Capture the cell that displays the provided text and extract its [x, y] central coordinate. 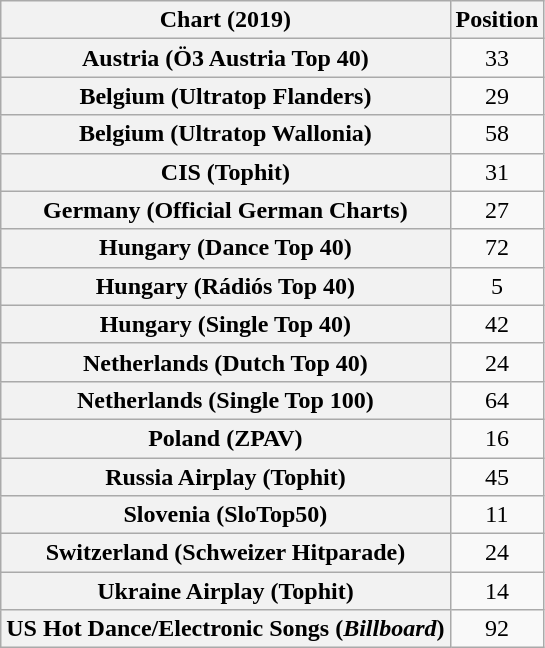
14 [497, 591]
Russia Airplay (Tophit) [226, 477]
US Hot Dance/Electronic Songs (Billboard) [226, 629]
Belgium (Ultratop Flanders) [226, 96]
Netherlands (Single Top 100) [226, 400]
Poland (ZPAV) [226, 438]
Austria (Ö3 Austria Top 40) [226, 58]
31 [497, 172]
45 [497, 477]
Hungary (Rádiós Top 40) [226, 286]
Germany (Official German Charts) [226, 210]
33 [497, 58]
5 [497, 286]
Slovenia (SloTop50) [226, 515]
Hungary (Single Top 40) [226, 324]
92 [497, 629]
Switzerland (Schweizer Hitparade) [226, 553]
Chart (2019) [226, 20]
Belgium (Ultratop Wallonia) [226, 134]
29 [497, 96]
72 [497, 248]
27 [497, 210]
CIS (Tophit) [226, 172]
Position [497, 20]
58 [497, 134]
64 [497, 400]
42 [497, 324]
11 [497, 515]
16 [497, 438]
Ukraine Airplay (Tophit) [226, 591]
Netherlands (Dutch Top 40) [226, 362]
Hungary (Dance Top 40) [226, 248]
